Capture the cell that displays the provided text and extract its (X, Y) central coordinate. 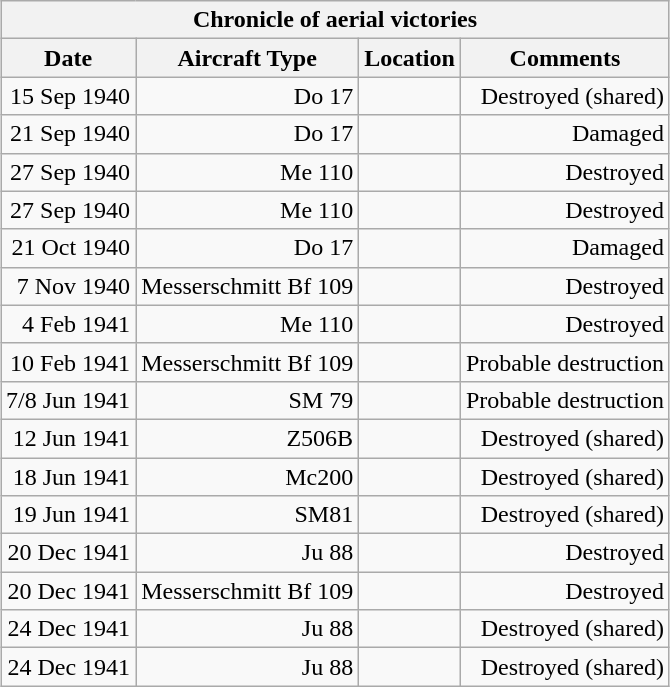
15 Sep 1940 (68, 96)
Chronicle of aerial victories (336, 20)
Comments (564, 58)
7/8 Jun 1941 (68, 400)
4 Feb 1941 (68, 324)
Z506B (248, 438)
21 Sep 1940 (68, 134)
21 Oct 1940 (68, 248)
Mc200 (248, 477)
SM81 (248, 515)
Aircraft Type (248, 58)
Date (68, 58)
7 Nov 1940 (68, 286)
Location (410, 58)
SM 79 (248, 400)
18 Jun 1941 (68, 477)
12 Jun 1941 (68, 438)
19 Jun 1941 (68, 515)
10 Feb 1941 (68, 362)
